From the cell containing the given text, extract its center point as [x, y] coordinate. 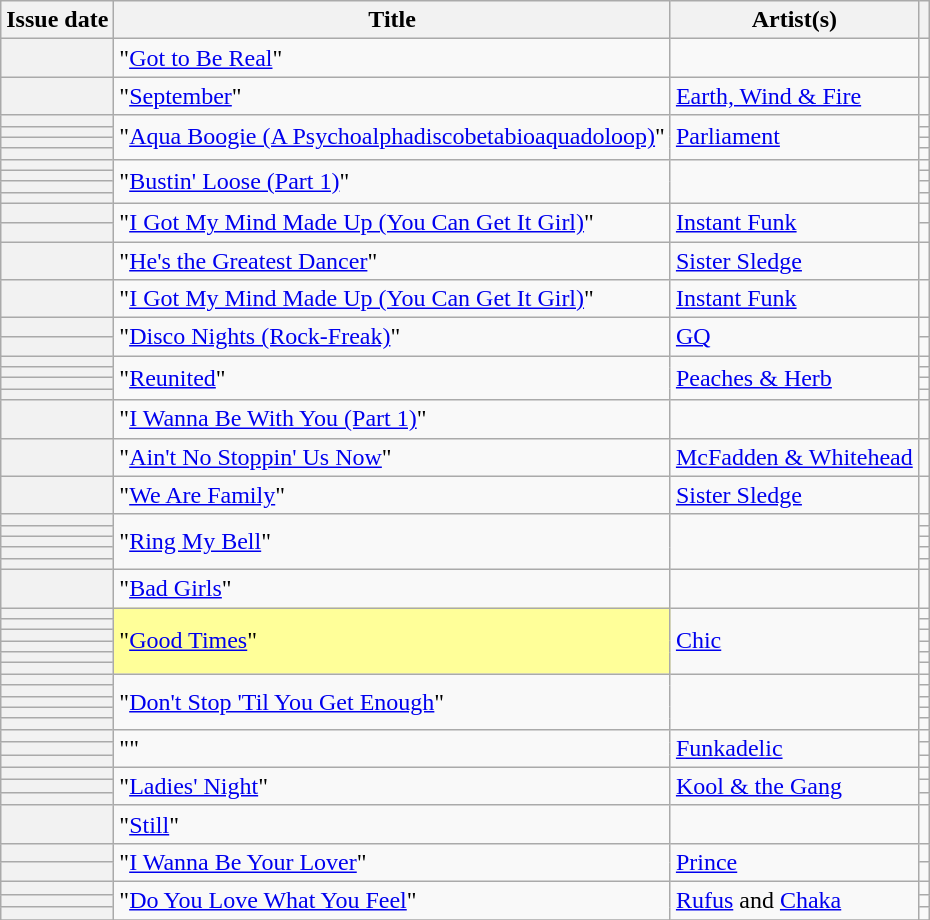
"Disco Nights (Rock-Freak)" [392, 337]
McFadden & Whitehead [794, 457]
"He's the Greatest Dancer" [392, 261]
"Reunited" [392, 378]
"I Wanna Be Your Lover" [392, 862]
Issue date [58, 20]
"Ladies' Night" [392, 786]
Artist(s) [794, 20]
Chic [794, 641]
"" [392, 748]
GQ [794, 337]
"I Wanna Be With You (Part 1)" [392, 419]
"Don't Stop 'Til You Get Enough" [392, 702]
Rufus and Chaka [794, 900]
"Bustin' Loose (Part 1)" [392, 181]
Earth, Wind & Fire [794, 96]
"September" [392, 96]
Peaches & Herb [794, 378]
Prince [794, 862]
Parliament [794, 137]
"Good Times" [392, 641]
Title [392, 20]
"Aqua Boogie (A Psychoalphadiscobetabioaquadoloop)" [392, 137]
"Ain't No Stoppin' Us Now" [392, 457]
"Got to Be Real" [392, 58]
"We Are Family" [392, 495]
"Do You Love What You Feel" [392, 900]
"Bad Girls" [392, 588]
Kool & the Gang [794, 786]
"Still" [392, 824]
"Ring My Bell" [392, 542]
Funkadelic [794, 748]
